Output the [X, Y] coordinate of the center of the cell containing the given text.  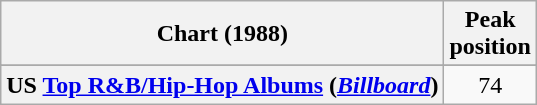
US Top R&B/Hip-Hop Albums (Billboard) [222, 85]
Peakposition [490, 34]
Chart (1988) [222, 34]
74 [490, 85]
